Output the (x, y) coordinate of the center of the cell containing the given text.  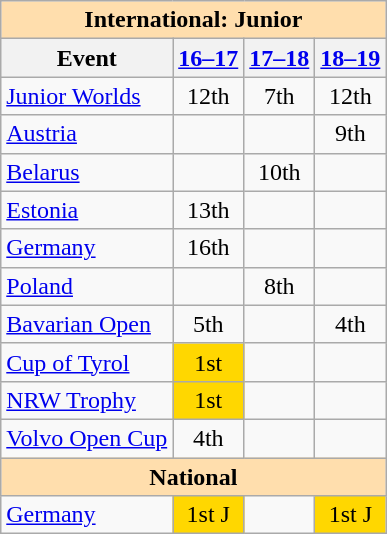
Poland (87, 286)
Belarus (87, 172)
Austria (87, 134)
9th (350, 134)
International: Junior (194, 20)
Volvo Open Cup (87, 438)
13th (208, 210)
16th (208, 248)
16–17 (208, 58)
Estonia (87, 210)
18–19 (350, 58)
17–18 (280, 58)
National (194, 477)
Event (87, 58)
8th (280, 286)
Junior Worlds (87, 96)
Bavarian Open (87, 324)
10th (280, 172)
7th (280, 96)
5th (208, 324)
Cup of Tyrol (87, 362)
NRW Trophy (87, 400)
